Output the (x, y) coordinate of the center of the cell containing the given text.  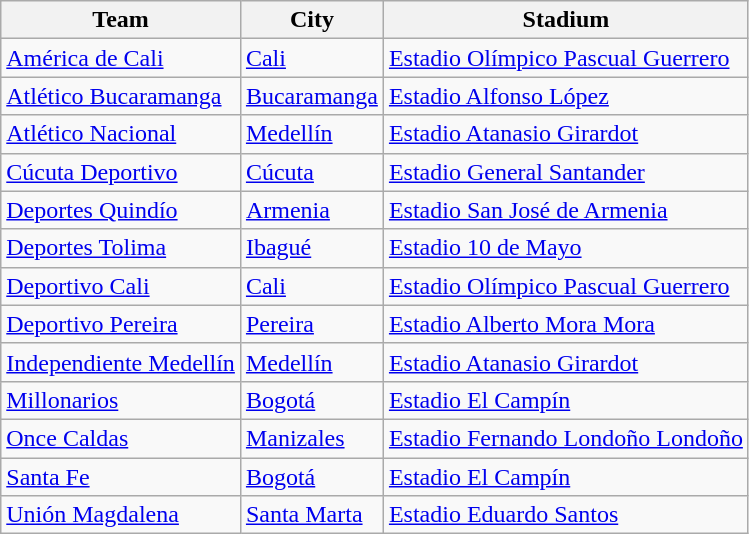
Estadio San José de Armenia (566, 210)
Deportes Quindío (121, 210)
Estadio Alberto Mora Mora (566, 324)
Estadio Fernando Londoño Londoño (566, 438)
Atlético Nacional (121, 134)
Cúcuta (312, 172)
Ibagué (312, 248)
Unión Magdalena (121, 515)
Manizales (312, 438)
City (312, 20)
Stadium (566, 20)
Bucaramanga (312, 96)
Cúcuta Deportivo (121, 172)
Atlético Bucaramanga (121, 96)
América de Cali (121, 58)
Once Caldas (121, 438)
Estadio Alfonso López (566, 96)
Armenia (312, 210)
Estadio 10 de Mayo (566, 248)
Santa Marta (312, 515)
Pereira (312, 324)
Estadio General Santander (566, 172)
Team (121, 20)
Santa Fe (121, 477)
Millonarios (121, 400)
Deportivo Pereira (121, 324)
Deportivo Cali (121, 286)
Independiente Medellín (121, 362)
Estadio Eduardo Santos (566, 515)
Deportes Tolima (121, 248)
